Locate the cell with the specified text and output its [x, y] center coordinate. 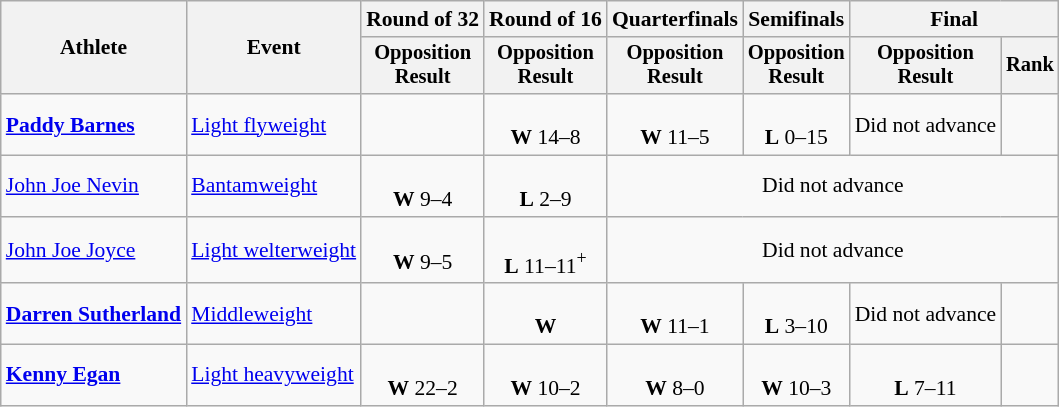
Round of 16 [546, 19]
W 10–2 [546, 376]
L 11–11+ [546, 250]
Light flyweight [274, 124]
W 9–5 [422, 250]
John Joe Nevin [94, 186]
Rank [1030, 66]
Semifinals [796, 19]
Darren Sutherland [94, 314]
W 11–1 [675, 314]
W 11–5 [675, 124]
Light heavyweight [274, 376]
L 7–11 [926, 376]
W 10–3 [796, 376]
Round of 32 [422, 19]
L 0–15 [796, 124]
W 8–0 [675, 376]
John Joe Joyce [94, 250]
L 3–10 [796, 314]
W 9–4 [422, 186]
Athlete [94, 48]
Final [954, 19]
L 2–9 [546, 186]
Bantamweight [274, 186]
Paddy Barnes [94, 124]
Light welterweight [274, 250]
W [546, 314]
Middleweight [274, 314]
Kenny Egan [94, 376]
W 14–8 [546, 124]
Event [274, 48]
Quarterfinals [675, 19]
W 22–2 [422, 376]
